Output the [X, Y] coordinate of the center of the cell containing the given text.  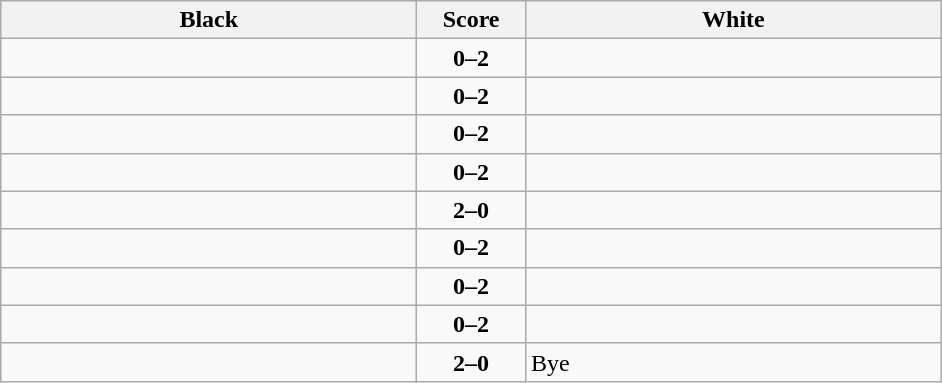
Bye [733, 362]
Black [209, 20]
Score [472, 20]
White [733, 20]
